Find where the given text appears and provide that cell's center as (x, y) coordinate. 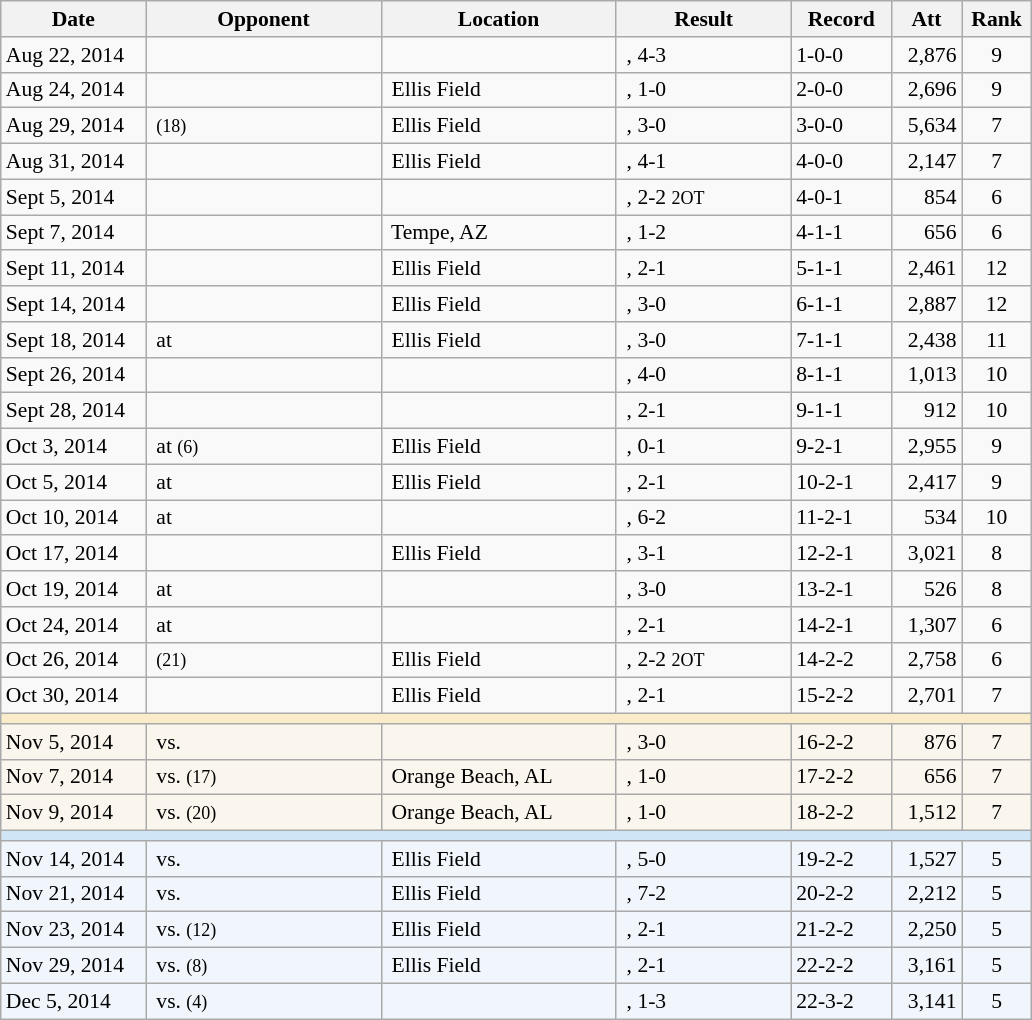
2,250 (926, 930)
912 (926, 411)
Nov 23, 2014 (74, 930)
2,212 (926, 894)
vs. (8) (264, 966)
Rank (997, 19)
534 (926, 518)
7-1-1 (841, 340)
14-2-1 (841, 625)
Oct 19, 2014 (74, 589)
Oct 30, 2014 (74, 696)
Sept 7, 2014 (74, 233)
, 0-1 (704, 447)
Sept 18, 2014 (74, 340)
Aug 22, 2014 (74, 55)
(18) (264, 126)
5,634 (926, 126)
, 4-0 (704, 375)
3,161 (926, 966)
Oct 17, 2014 (74, 554)
vs. (4) (264, 1001)
2,955 (926, 447)
1,512 (926, 813)
876 (926, 742)
Sept 11, 2014 (74, 269)
1-0-0 (841, 55)
3,141 (926, 1001)
Oct 24, 2014 (74, 625)
20-2-2 (841, 894)
2,438 (926, 340)
2,696 (926, 90)
, 1-3 (704, 1001)
Result (704, 19)
, 4-1 (704, 162)
Oct 10, 2014 (74, 518)
1,527 (926, 859)
2,876 (926, 55)
18-2-2 (841, 813)
15-2-2 (841, 696)
14-2-2 (841, 660)
4-1-1 (841, 233)
1,307 (926, 625)
2,147 (926, 162)
6-1-1 (841, 304)
Date (74, 19)
Dec 5, 2014 (74, 1001)
(21) (264, 660)
2,417 (926, 482)
Nov 9, 2014 (74, 813)
1,013 (926, 375)
4-0-1 (841, 197)
11 (997, 340)
Nov 7, 2014 (74, 777)
3-0-0 (841, 126)
10-2-1 (841, 482)
4-0-0 (841, 162)
Aug 29, 2014 (74, 126)
, 7-2 (704, 894)
vs. (12) (264, 930)
19-2-2 (841, 859)
12-2-1 (841, 554)
, 4-3 (704, 55)
22-2-2 (841, 966)
Oct 3, 2014 (74, 447)
3,021 (926, 554)
, 5-0 (704, 859)
, 6-2 (704, 518)
11-2-1 (841, 518)
, 1-2 (704, 233)
Opponent (264, 19)
Att (926, 19)
16-2-2 (841, 742)
526 (926, 589)
854 (926, 197)
Nov 21, 2014 (74, 894)
Nov 14, 2014 (74, 859)
2-0-0 (841, 90)
9-1-1 (841, 411)
Tempe, AZ (498, 233)
Nov 5, 2014 (74, 742)
Oct 26, 2014 (74, 660)
17-2-2 (841, 777)
Location (498, 19)
9-2-1 (841, 447)
2,701 (926, 696)
Oct 5, 2014 (74, 482)
vs. (17) (264, 777)
, 3-1 (704, 554)
22-3-2 (841, 1001)
5-1-1 (841, 269)
at (6) (264, 447)
2,461 (926, 269)
vs. (20) (264, 813)
Aug 31, 2014 (74, 162)
8-1-1 (841, 375)
Sept 14, 2014 (74, 304)
21-2-2 (841, 930)
Aug 24, 2014 (74, 90)
2,887 (926, 304)
Sept 28, 2014 (74, 411)
Sept 5, 2014 (74, 197)
13-2-1 (841, 589)
Nov 29, 2014 (74, 966)
Record (841, 19)
Sept 26, 2014 (74, 375)
2,758 (926, 660)
